Extract the (x, y) coordinate from the center of the cell holding the provided text.  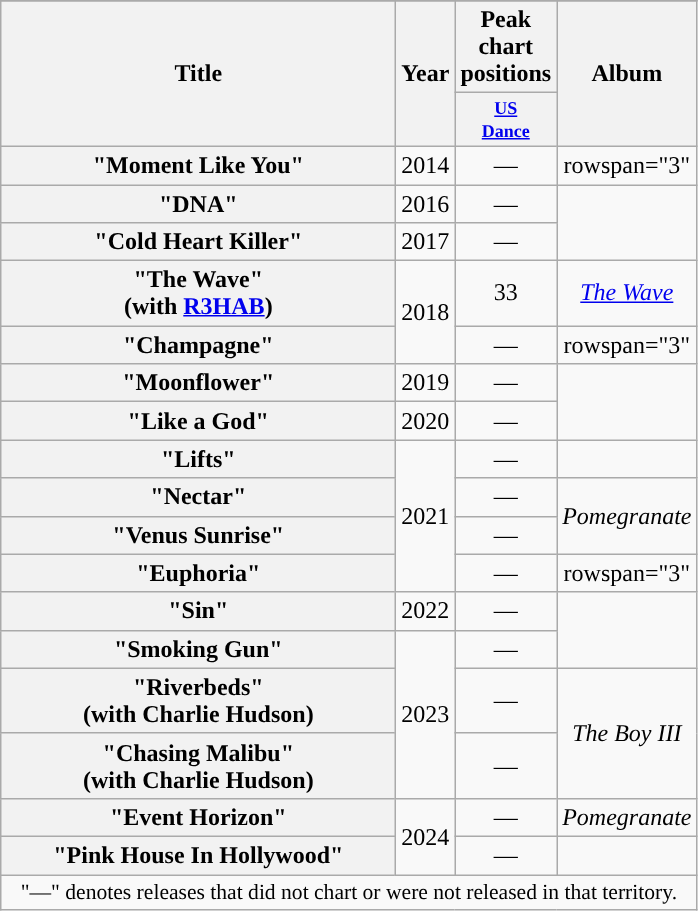
"DNA" (198, 204)
"Champagne" (198, 345)
2023 (426, 714)
2020 (426, 421)
The Boy III (627, 733)
Year (426, 74)
2022 (426, 611)
"Riverbeds"(with Charlie Hudson) (198, 700)
2019 (426, 383)
33 (506, 294)
"Like a God" (198, 421)
"Event Horizon" (198, 817)
"Sin" (198, 611)
Title (198, 74)
The Wave (627, 294)
"The Wave"(with R3HAB) (198, 294)
"Lifts" (198, 459)
"Chasing Malibu"(with Charlie Hudson) (198, 766)
2017 (426, 242)
"Euphoria" (198, 573)
"Nectar" (198, 497)
2021 (426, 516)
2014 (426, 165)
Album (627, 74)
"Moment Like You" (198, 165)
"—" denotes releases that did not chart or were not released in that territory. (349, 893)
"Moonflower" (198, 383)
"Smoking Gun" (198, 649)
USDance (506, 120)
2024 (426, 836)
2016 (426, 204)
"Cold Heart Killer" (198, 242)
"Venus Sunrise" (198, 535)
2018 (426, 312)
"Pink House In Hollywood" (198, 855)
Peak chart positions (506, 47)
